Return (x, y) of the center of cell containing provided text 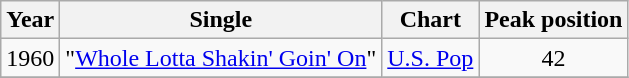
Year (30, 20)
U.S. Pop (430, 58)
Peak position (554, 20)
42 (554, 58)
Chart (430, 20)
Single (221, 20)
"Whole Lotta Shakin' Goin' On" (221, 58)
1960 (30, 58)
